Extract the [x, y] coordinate from the center of the cell holding the provided text.  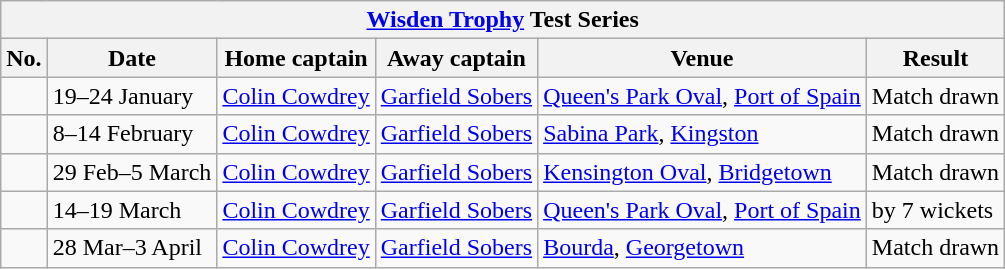
by 7 wickets [935, 210]
Sabina Park, Kingston [702, 134]
19–24 January [132, 96]
Venue [702, 58]
Result [935, 58]
Date [132, 58]
14–19 March [132, 210]
Wisden Trophy Test Series [503, 20]
28 Mar–3 April [132, 248]
Home captain [296, 58]
Bourda, Georgetown [702, 248]
Kensington Oval, Bridgetown [702, 172]
Away captain [456, 58]
8–14 February [132, 134]
No. [24, 58]
29 Feb–5 March [132, 172]
